For the text-containing cell, return its midpoint in [x, y] coordinate format. 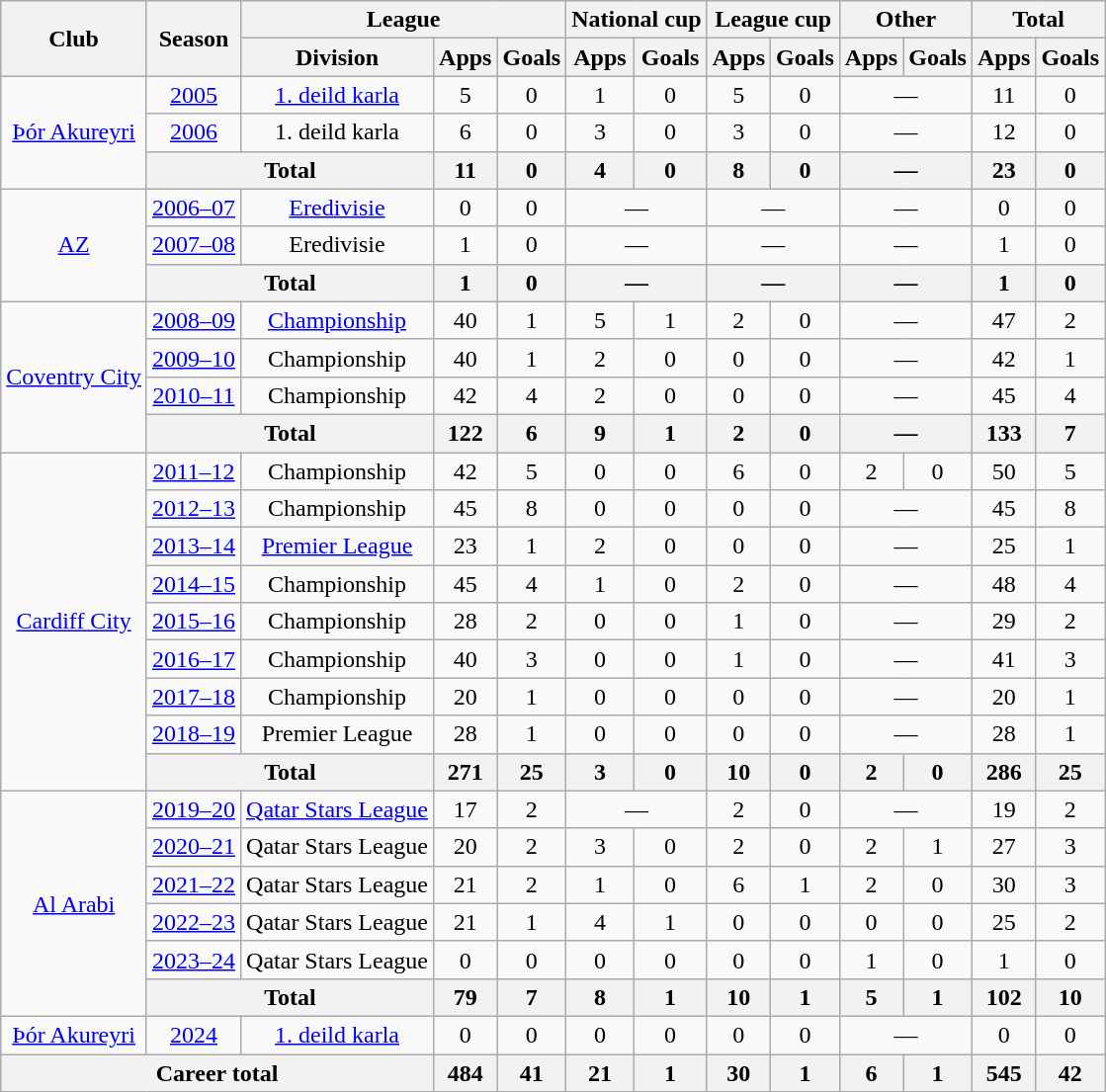
133 [1003, 433]
9 [600, 433]
Cardiff City [74, 623]
29 [1003, 622]
2021–22 [194, 884]
2006 [194, 132]
Season [194, 39]
2005 [194, 95]
17 [466, 809]
League cup [773, 20]
Other [905, 20]
2010–11 [194, 395]
2014–15 [194, 584]
2007–08 [194, 245]
2006–07 [194, 208]
286 [1003, 772]
2020–21 [194, 847]
27 [1003, 847]
Club [74, 39]
48 [1003, 584]
545 [1003, 1072]
2013–14 [194, 546]
National cup [637, 20]
484 [466, 1072]
2012–13 [194, 509]
2008–09 [194, 320]
League [403, 20]
79 [466, 997]
2023–24 [194, 960]
2024 [194, 1035]
2022–23 [194, 922]
2017–18 [194, 697]
2019–20 [194, 809]
Division [338, 57]
2011–12 [194, 471]
2016–17 [194, 659]
50 [1003, 471]
19 [1003, 809]
Coventry City [74, 377]
AZ [74, 245]
12 [1003, 132]
102 [1003, 997]
2009–10 [194, 358]
2015–16 [194, 622]
271 [466, 772]
Al Arabi [74, 903]
47 [1003, 320]
2018–19 [194, 734]
122 [466, 433]
Career total [217, 1072]
